From the cell containing the given text, extract its center point as (x, y) coordinate. 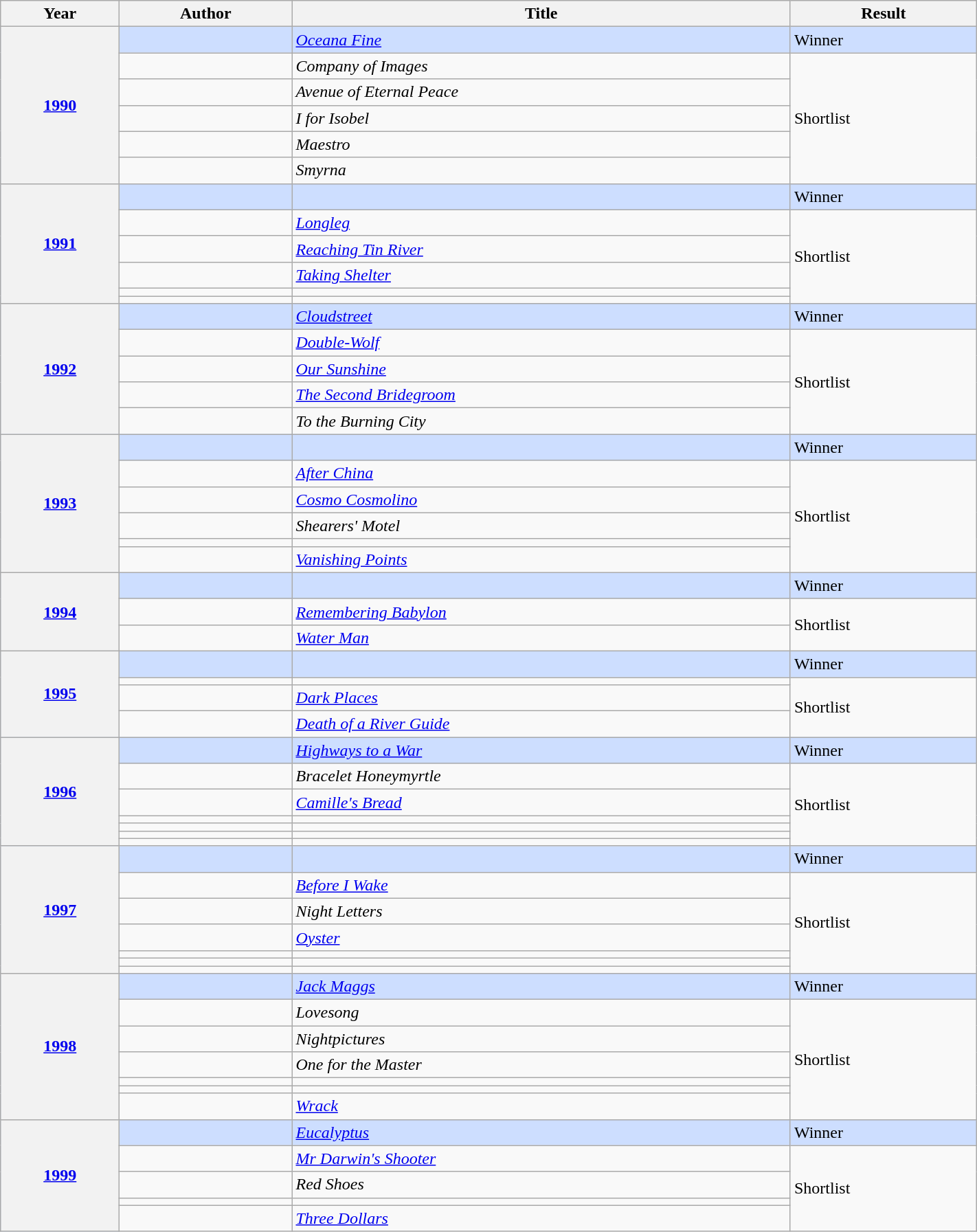
1990 (60, 105)
Bracelet Honeymyrtle (541, 776)
To the Burning City (541, 421)
Reaching Tin River (541, 249)
Red Shoes (541, 1185)
1997 (60, 910)
1996 (60, 792)
Water Man (541, 638)
Avenue of Eternal Peace (541, 92)
Cloudstreet (541, 317)
Smyrna (541, 170)
Three Dollars (541, 1218)
Before I Wake (541, 885)
1995 (60, 694)
Double-Wolf (541, 343)
Dark Places (541, 698)
Result (884, 14)
Night Letters (541, 911)
Taking Shelter (541, 275)
Cosmo Cosmolino (541, 500)
Highways to a War (541, 750)
1999 (60, 1175)
Oyster (541, 937)
Death of a River Guide (541, 724)
After China (541, 473)
Jack Maggs (541, 987)
Nightpictures (541, 1039)
I for Isobel (541, 118)
Wrack (541, 1106)
The Second Bridegroom (541, 395)
Remembering Babylon (541, 612)
Mr Darwin's Shooter (541, 1158)
1994 (60, 612)
Longleg (541, 223)
Title (541, 14)
Eucalyptus (541, 1132)
Company of Images (541, 66)
Camille's Bread (541, 803)
Lovesong (541, 1013)
Our Sunshine (541, 369)
Author (206, 14)
Vanishing Points (541, 559)
1991 (60, 243)
Year (60, 14)
Shearers' Motel (541, 526)
Oceana Fine (541, 40)
1998 (60, 1046)
One for the Master (541, 1065)
Maestro (541, 144)
1993 (60, 503)
1992 (60, 369)
